For the text-containing cell, return its midpoint in (x, y) coordinate format. 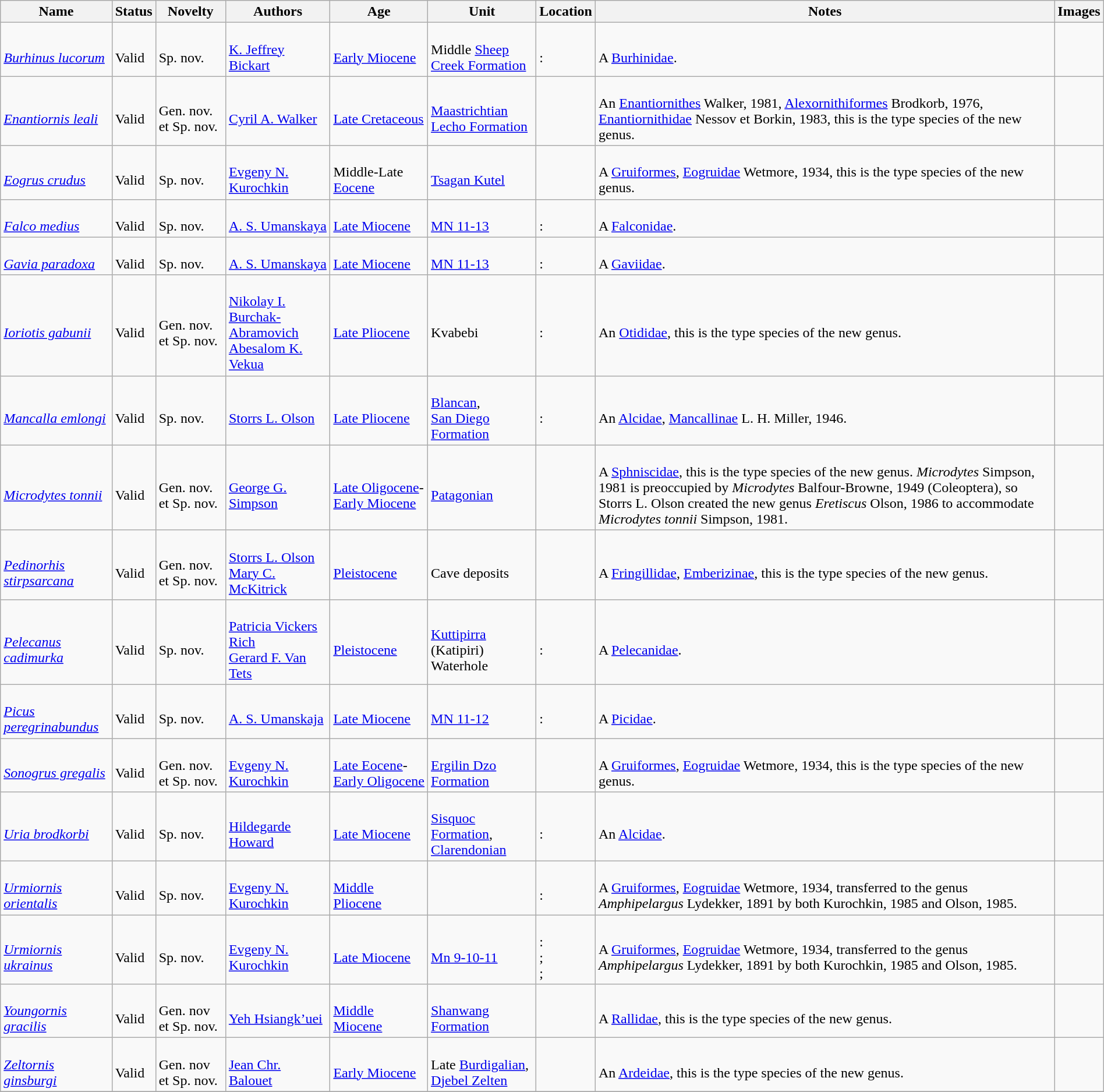
A Falconidae. (825, 218)
Tsagan Kutel (482, 172)
Gavia paradoxa (56, 256)
Falco medius (56, 218)
An Ardeidae, this is the type species of the new genus. (825, 1065)
Uria brodkorbi (56, 827)
Jean Chr. Balouet (278, 1065)
Ergilin Dzo Formation (482, 765)
Age (379, 12)
George G. Simpson (278, 487)
Yeh Hsiangk’uei (278, 1011)
A. S. Umanskaja (278, 711)
MN 11-12 (482, 711)
MaastrichtianLecho Formation (482, 111)
Youngornis gracilis (56, 1011)
Zeltornis ginsburgi (56, 1065)
A Fringillidae, Emberizinae, this is the type species of the new genus. (825, 565)
Blancan,San Diego Formation (482, 410)
Sisquoc Formation,Clarendonian (482, 827)
A Burhinidae. (825, 50)
Enantiornis leali (56, 111)
A Rallidae, this is the type species of the new genus. (825, 1011)
An Alcidae, Mancallinae L. H. Miller, 1946. (825, 410)
Eogrus crudus (56, 172)
Nikolay I. Burchak-AbramovichAbesalom K. Vekua (278, 325)
Middle-Late Eocene (379, 172)
Cave deposits (482, 565)
An Alcidae. (825, 827)
A Gaviidae. (825, 256)
An Enantiornithes Walker, 1981, Alexornithiformes Brodkorb, 1976, Enantiornithidae Nessov et Borkin, 1983, this is the type species of the new genus. (825, 111)
Sonogrus gregalis (56, 765)
An Otididae, this is the type species of the new genus. (825, 325)
K. Jeffrey Bickart (278, 50)
:;; (566, 949)
Ioriotis gabunii (56, 325)
Storrs L. OlsonMary C. McKitrick (278, 565)
Patricia Vickers RichGerard F. Van Tets (278, 642)
A Pelecanidae. (825, 642)
Cyril A. Walker (278, 111)
Kvabebi (482, 325)
Picus peregrinabundus (56, 711)
Status (134, 12)
Notes (825, 12)
Unit (482, 12)
Mancalla emlongi (56, 410)
Pedinorhis stirpsarcana (56, 565)
Urmiornis ukrainus (56, 949)
Late Eocene-Early Oligocene (379, 765)
Patagonian (482, 487)
Location (566, 12)
Name (56, 12)
Pelecanus cadimurka (56, 642)
A Picidae. (825, 711)
Middle Miocene (379, 1011)
Late Oligocene-Early Miocene (379, 487)
Kuttipirra (Katipiri) Waterhole (482, 642)
Shanwang Formation (482, 1011)
Microdytes tonnii (56, 487)
Mn 9-10-11 (482, 949)
Novelty (190, 12)
Urmiornis orientalis (56, 888)
Authors (278, 12)
Late Burdigalian,Djebel Zelten (482, 1065)
Late Cretaceous (379, 111)
Images (1079, 12)
Storrs L. Olson (278, 410)
Middle Pliocene (379, 888)
Middle Sheep Creek Formation (482, 50)
Hildegarde Howard (278, 827)
Burhinus lucorum (56, 50)
